Search for the cell housing the specified text and yield its (X, Y) center coordinate. 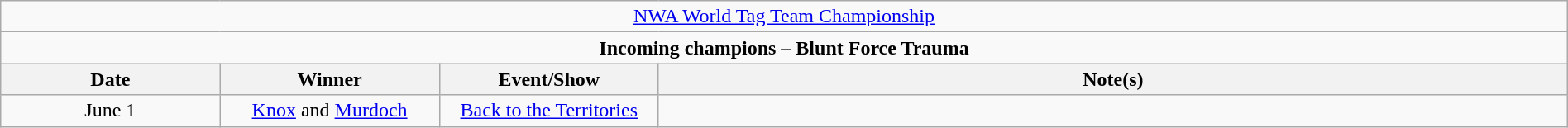
Event/Show (549, 79)
Date (111, 79)
Knox and Murdoch (329, 111)
NWA World Tag Team Championship (784, 17)
Incoming champions – Blunt Force Trauma (784, 48)
Winner (329, 79)
Note(s) (1113, 79)
Back to the Territories (549, 111)
June 1 (111, 111)
